Locate the cell with the specified text and output its (x, y) center coordinate. 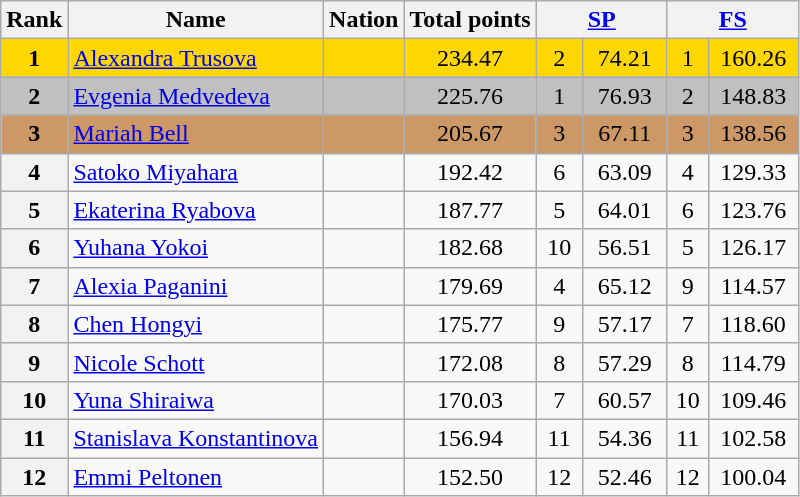
64.01 (624, 210)
114.79 (753, 362)
152.50 (470, 477)
SP (602, 20)
60.57 (624, 400)
Yuhana Yokoi (196, 248)
Chen Hongyi (196, 324)
57.29 (624, 362)
Nicole Schott (196, 362)
63.09 (624, 172)
57.17 (624, 324)
187.77 (470, 210)
109.46 (753, 400)
52.46 (624, 477)
54.36 (624, 438)
126.17 (753, 248)
Mariah Bell (196, 134)
Alexandra Trusova (196, 58)
138.56 (753, 134)
114.57 (753, 286)
172.08 (470, 362)
Emmi Peltonen (196, 477)
156.94 (470, 438)
225.76 (470, 96)
Ekaterina Ryabova (196, 210)
Alexia Paganini (196, 286)
Stanislava Konstantinova (196, 438)
123.76 (753, 210)
118.60 (753, 324)
175.77 (470, 324)
129.33 (753, 172)
182.68 (470, 248)
Nation (364, 20)
65.12 (624, 286)
148.83 (753, 96)
67.11 (624, 134)
76.93 (624, 96)
160.26 (753, 58)
192.42 (470, 172)
Name (196, 20)
74.21 (624, 58)
179.69 (470, 286)
234.47 (470, 58)
Evgenia Medvedeva (196, 96)
100.04 (753, 477)
Satoko Miyahara (196, 172)
Rank (34, 20)
FS (732, 20)
56.51 (624, 248)
Total points (470, 20)
Yuna Shiraiwa (196, 400)
205.67 (470, 134)
170.03 (470, 400)
102.58 (753, 438)
